Search for the cell housing the specified text and yield its (x, y) center coordinate. 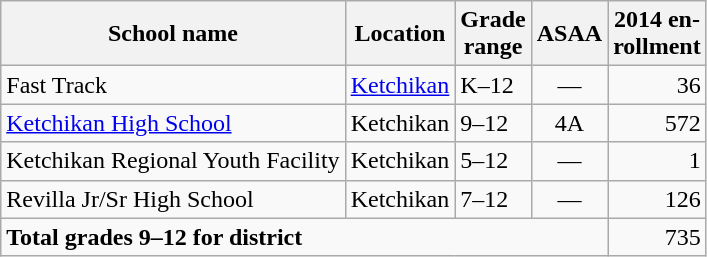
2014 en-rollment (658, 34)
Ketchikan Regional Youth Facility (173, 161)
572 (658, 123)
Ketchikan High School (173, 123)
Fast Track (173, 85)
735 (658, 237)
ASAA (569, 34)
1 (658, 161)
36 (658, 85)
School name (173, 34)
7–12 (493, 199)
Revilla Jr/Sr High School (173, 199)
126 (658, 199)
Graderange (493, 34)
5–12 (493, 161)
9–12 (493, 123)
Location (400, 34)
Total grades 9–12 for district (304, 237)
4A (569, 123)
K–12 (493, 85)
